Find where the given text appears and provide that cell's center as (x, y) coordinate. 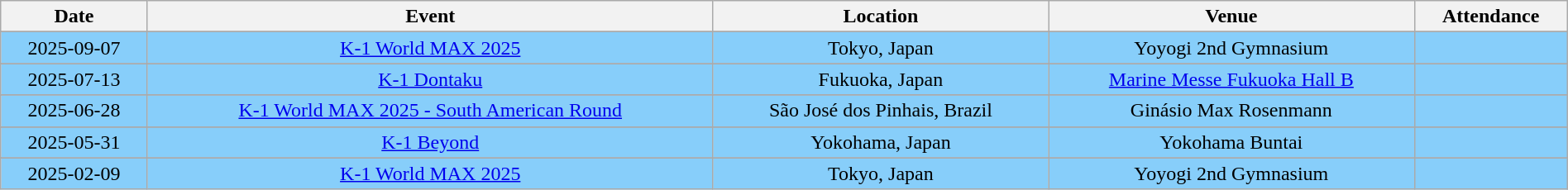
2025-02-09 (74, 173)
Date (74, 17)
Venue (1232, 17)
Ginásio Max Rosenmann (1232, 111)
2025-09-07 (74, 48)
2025-06-28 (74, 111)
K-1 Dontaku (430, 79)
São José dos Pinhais, Brazil (880, 111)
2025-07-13 (74, 79)
Event (430, 17)
Yokohama, Japan (880, 142)
2025-05-31 (74, 142)
Fukuoka, Japan (880, 79)
Attendance (1490, 17)
Location (880, 17)
Marine Messe Fukuoka Hall B (1232, 79)
Yokohama Buntai (1232, 142)
K-1 Beyond (430, 142)
K-1 World MAX 2025 - South American Round (430, 111)
